Detect which cell encompasses the target text, then output its [x, y] center coordinate. 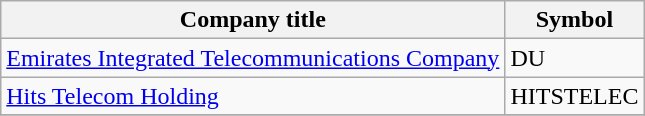
HITSTELEC [574, 96]
DU [574, 58]
Emirates Integrated Telecommunications Company [253, 58]
Symbol [574, 20]
Hits Telecom Holding [253, 96]
Company title [253, 20]
